Capture the cell that displays the provided text and extract its [X, Y] central coordinate. 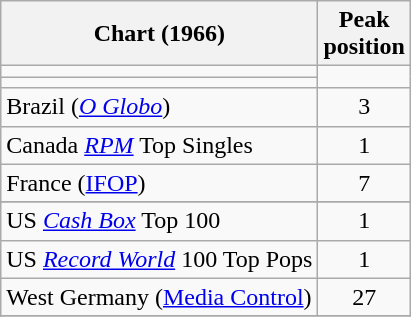
Canada RPM Top Singles [160, 145]
France (IFOP) [160, 183]
US Cash Box Top 100 [160, 221]
West Germany (Media Control) [160, 297]
27 [364, 297]
Peakposition [364, 34]
US Record World 100 Top Pops [160, 259]
Brazil (O Globo) [160, 107]
Chart (1966) [160, 34]
7 [364, 183]
3 [364, 107]
